Search for the cell housing the specified text and yield its [X, Y] center coordinate. 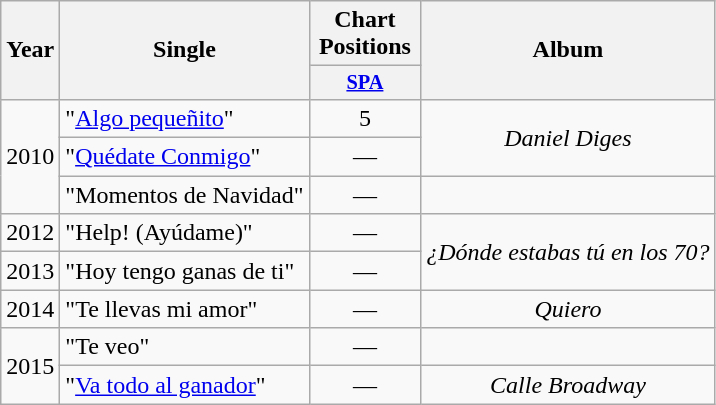
5 [365, 118]
Album [568, 50]
"Momentos de Navidad" [184, 195]
Calle Broadway [568, 385]
"Va todo al ganador" [184, 385]
"Te veo" [184, 347]
"Quédate Conmigo" [184, 157]
2010 [30, 156]
Quiero [568, 309]
¿Dónde estabas tú en los 70? [568, 252]
Single [184, 50]
"Algo pequeñito" [184, 118]
SPA [365, 83]
2012 [30, 233]
"Help! (Ayúdame)" [184, 233]
2015 [30, 366]
2013 [30, 271]
"Te llevas mi amor" [184, 309]
Chart Positions [365, 34]
2014 [30, 309]
Daniel Diges [568, 137]
Year [30, 50]
"Hoy tengo ganas de ti" [184, 271]
